Capture the cell that displays the provided text and extract its (x, y) central coordinate. 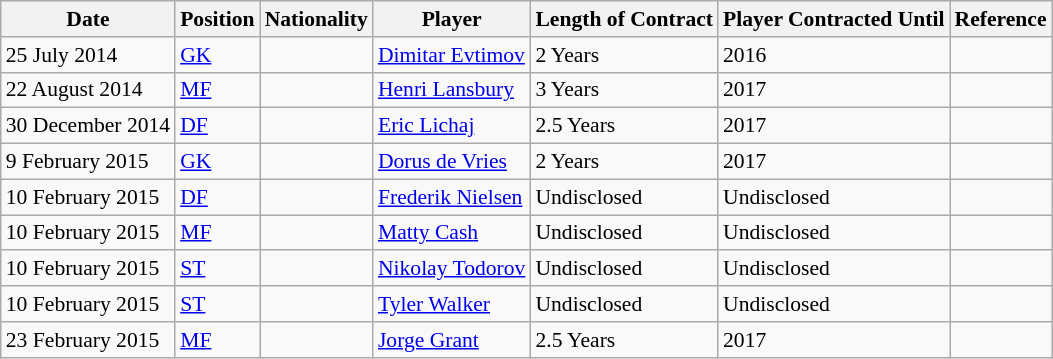
25 July 2014 (88, 55)
Nikolay Todorov (452, 269)
3 Years (624, 90)
9 February 2015 (88, 162)
Player (452, 19)
Jorge Grant (452, 340)
Eric Lichaj (452, 126)
Position (217, 19)
30 December 2014 (88, 126)
Date (88, 19)
Matty Cash (452, 233)
Henri Lansbury (452, 90)
23 February 2015 (88, 340)
Length of Contract (624, 19)
Tyler Walker (452, 304)
Reference (1001, 19)
Nationality (316, 19)
Dimitar Evtimov (452, 55)
Frederik Nielsen (452, 197)
Player Contracted Until (834, 19)
2016 (834, 55)
22 August 2014 (88, 90)
Dorus de Vries (452, 162)
